Detect which cell encompasses the target text, then output its [x, y] center coordinate. 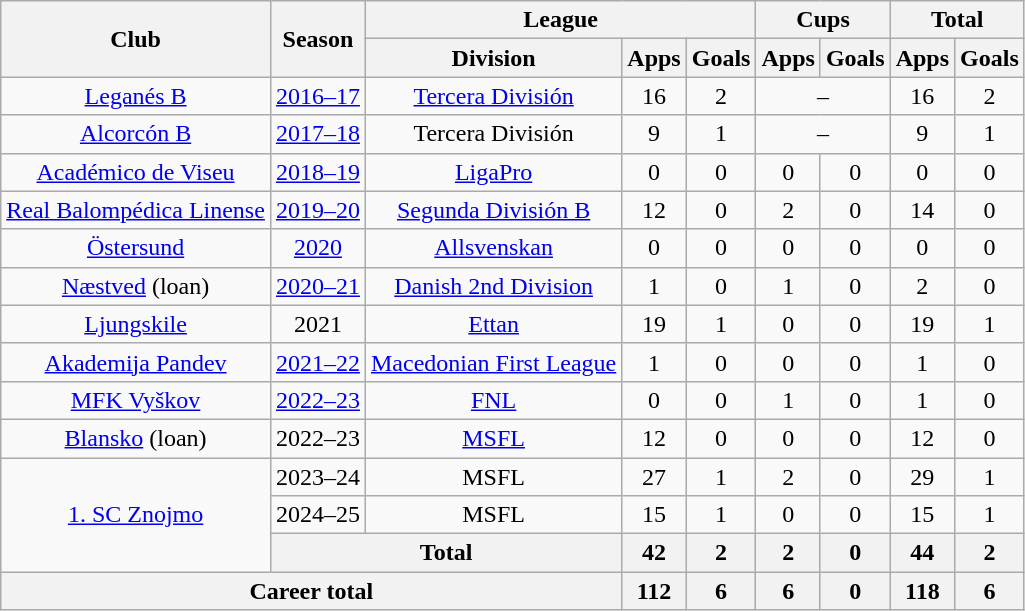
2021–22 [318, 362]
2024–25 [318, 515]
Segunda División B [493, 210]
Career total [312, 591]
Blansko (loan) [136, 438]
2017–18 [318, 134]
2018–19 [318, 172]
Ettan [493, 324]
Leganés B [136, 96]
118 [922, 591]
MFK Vyškov [136, 400]
Division [493, 58]
27 [654, 477]
Real Balompédica Linense [136, 210]
14 [922, 210]
League [560, 20]
2023–24 [318, 477]
44 [922, 553]
1. SC Znojmo [136, 515]
FNL [493, 400]
Danish 2nd Division [493, 286]
42 [654, 553]
2020–21 [318, 286]
Académico de Viseu [136, 172]
Næstved (loan) [136, 286]
112 [654, 591]
Ljungskile [136, 324]
Season [318, 39]
29 [922, 477]
LigaPro [493, 172]
Macedonian First League [493, 362]
Club [136, 39]
Alcorcón B [136, 134]
Östersund [136, 248]
2020 [318, 248]
Akademija Pandev [136, 362]
Cups [823, 20]
2019–20 [318, 210]
2016–17 [318, 96]
Allsvenskan [493, 248]
2021 [318, 324]
